Detect which cell encompasses the target text, then output its [X, Y] center coordinate. 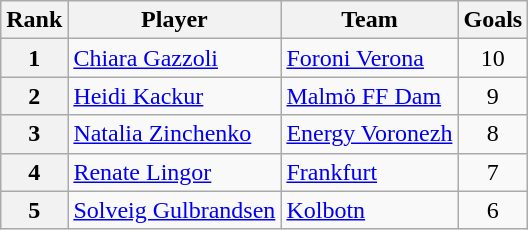
Goals [493, 20]
7 [493, 172]
8 [493, 134]
1 [34, 58]
Kolbotn [370, 210]
Renate Lingor [174, 172]
Frankfurt [370, 172]
Foroni Verona [370, 58]
Rank [34, 20]
Malmö FF Dam [370, 96]
Chiara Gazzoli [174, 58]
5 [34, 210]
Team [370, 20]
4 [34, 172]
Solveig Gulbrandsen [174, 210]
Player [174, 20]
2 [34, 96]
Energy Voronezh [370, 134]
3 [34, 134]
Heidi Kackur [174, 96]
10 [493, 58]
9 [493, 96]
Natalia Zinchenko [174, 134]
6 [493, 210]
